From the cell containing the given text, extract its center point as (x, y) coordinate. 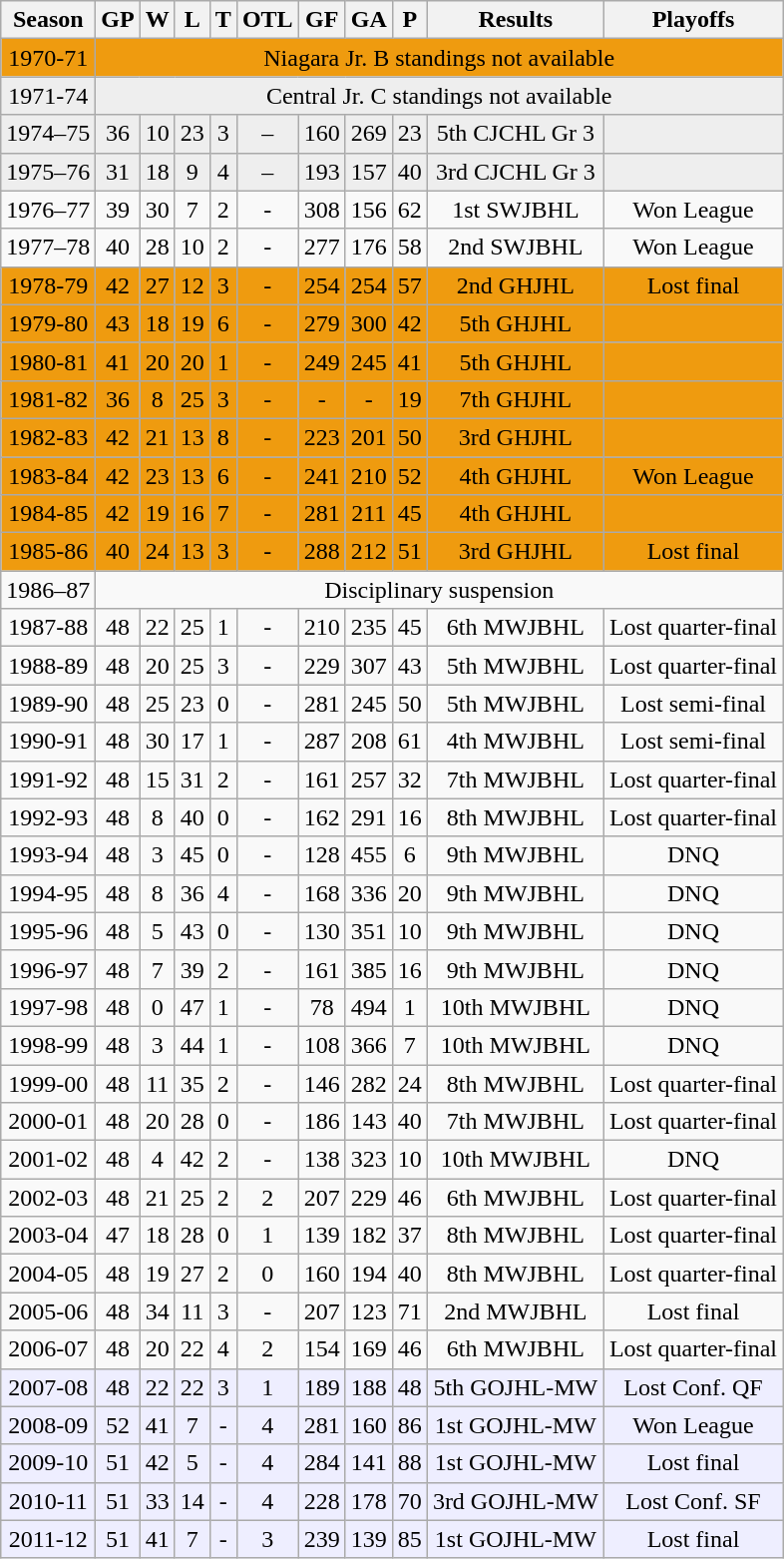
123 (369, 1311)
W (158, 20)
Central Jr. C standings not available (439, 96)
2000-01 (48, 1122)
78 (321, 1007)
188 (369, 1387)
291 (369, 817)
OTL (267, 20)
157 (369, 172)
2007-08 (48, 1387)
141 (369, 1463)
1993-94 (48, 855)
Season (48, 20)
211 (369, 514)
223 (321, 437)
2008-09 (48, 1425)
1999-00 (48, 1083)
2011-12 (48, 1539)
1988-89 (48, 666)
239 (321, 1539)
108 (321, 1045)
86 (409, 1425)
1980-81 (48, 361)
178 (369, 1501)
193 (321, 172)
138 (321, 1160)
2005-06 (48, 1311)
2001-02 (48, 1160)
1992-93 (48, 817)
128 (321, 855)
88 (409, 1463)
17 (192, 742)
2nd MWJBHL (515, 1311)
57 (409, 285)
61 (409, 742)
154 (321, 1349)
5th CJCHL Gr 3 (515, 134)
212 (369, 552)
1987-88 (48, 628)
35 (192, 1083)
37 (409, 1236)
130 (321, 931)
1978-79 (48, 285)
323 (369, 1160)
307 (369, 666)
GA (369, 20)
L (192, 20)
201 (369, 437)
44 (192, 1045)
Results (515, 20)
2003-04 (48, 1236)
2009-10 (48, 1463)
176 (369, 248)
455 (369, 855)
15 (158, 779)
228 (321, 1501)
2nd GHJHL (515, 285)
284 (321, 1463)
1986–87 (48, 590)
143 (369, 1122)
1977–78 (48, 248)
169 (369, 1349)
1990-91 (48, 742)
1985-86 (48, 552)
235 (369, 628)
308 (321, 210)
1979-80 (48, 323)
1995-96 (48, 931)
Lost Conf. SF (692, 1501)
1997-98 (48, 1007)
1994-95 (48, 893)
2004-05 (48, 1274)
269 (369, 134)
351 (369, 931)
2002-03 (48, 1198)
1983-84 (48, 476)
1998-99 (48, 1045)
12 (192, 285)
1975–76 (48, 172)
494 (369, 1007)
241 (321, 476)
168 (321, 893)
146 (321, 1083)
208 (369, 742)
GP (118, 20)
1991-92 (48, 779)
385 (369, 969)
279 (321, 323)
194 (369, 1274)
7th GHJHL (515, 399)
182 (369, 1236)
300 (369, 323)
186 (321, 1122)
257 (369, 779)
3rd GOJHL-MW (515, 1501)
1971-74 (48, 96)
14 (192, 1501)
Lost Conf. QF (692, 1387)
Playoffs (692, 20)
1970-71 (48, 58)
58 (409, 248)
T (223, 20)
1981-82 (48, 399)
282 (369, 1083)
9 (192, 172)
Niagara Jr. B standings not available (439, 58)
1974–75 (48, 134)
70 (409, 1501)
85 (409, 1539)
33 (158, 1501)
366 (369, 1045)
34 (158, 1311)
4th MWJBHL (515, 742)
287 (321, 742)
3rd CJCHL Gr 3 (515, 172)
336 (369, 893)
1976–77 (48, 210)
1984-85 (48, 514)
189 (321, 1387)
GF (321, 20)
P (409, 20)
162 (321, 817)
62 (409, 210)
32 (409, 779)
288 (321, 552)
1982-83 (48, 437)
2010-11 (48, 1501)
2nd SWJBHL (515, 248)
1989-90 (48, 704)
Disciplinary suspension (439, 590)
277 (321, 248)
1st SWJBHL (515, 210)
5th GOJHL-MW (515, 1387)
2006-07 (48, 1349)
249 (321, 361)
1996-97 (48, 969)
156 (369, 210)
71 (409, 1311)
